Locate the cell with the specified text and output its (X, Y) center coordinate. 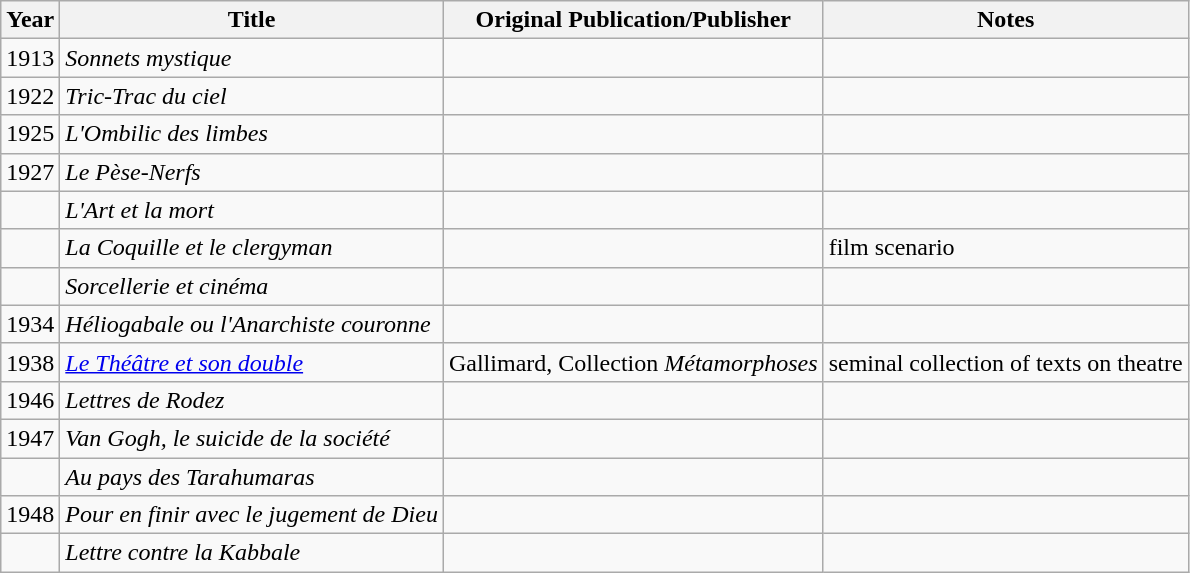
La Coquille et le clergyman (252, 248)
Gallimard, Collection Métamorphoses (633, 362)
film scenario (1006, 248)
1922 (30, 96)
L'Ombilic des limbes (252, 134)
Le Pèse-Nerfs (252, 172)
seminal collection of texts on theatre (1006, 362)
1934 (30, 324)
Sonnets mystique (252, 58)
1913 (30, 58)
Title (252, 20)
Le Théâtre et son double (252, 362)
Original Publication/Publisher (633, 20)
1927 (30, 172)
Pour en finir avec le jugement de Dieu (252, 515)
Au pays des Tarahumaras (252, 477)
Year (30, 20)
Van Gogh, le suicide de la société (252, 438)
Lettre contre la Kabbale (252, 553)
L'Art et la mort (252, 210)
Tric-Trac du ciel (252, 96)
Notes (1006, 20)
1925 (30, 134)
1948 (30, 515)
Héliogabale ou l'Anarchiste couronne (252, 324)
1938 (30, 362)
1947 (30, 438)
Sorcellerie et cinéma (252, 286)
1946 (30, 400)
Lettres de Rodez (252, 400)
